Return [X, Y] of the center of cell containing provided text 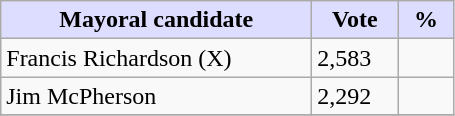
% [426, 20]
Vote [355, 20]
Francis Richardson (X) [156, 58]
Mayoral candidate [156, 20]
Jim McPherson [156, 96]
2,292 [355, 96]
2,583 [355, 58]
